Return the [X, Y] coordinate for the center point of the cell that contains the specified text.  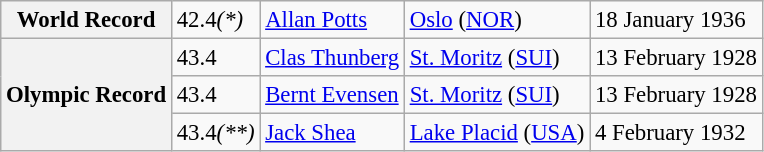
Oslo (NOR) [496, 20]
Jack Shea [332, 133]
42.4(*) [215, 20]
4 February 1932 [676, 133]
18 January 1936 [676, 20]
Olympic Record [86, 96]
Clas Thunberg [332, 58]
43.4(**) [215, 133]
Allan Potts [332, 20]
World Record [86, 20]
Bernt Evensen [332, 95]
Lake Placid (USA) [496, 133]
